Search for the cell housing the specified text and yield its [X, Y] center coordinate. 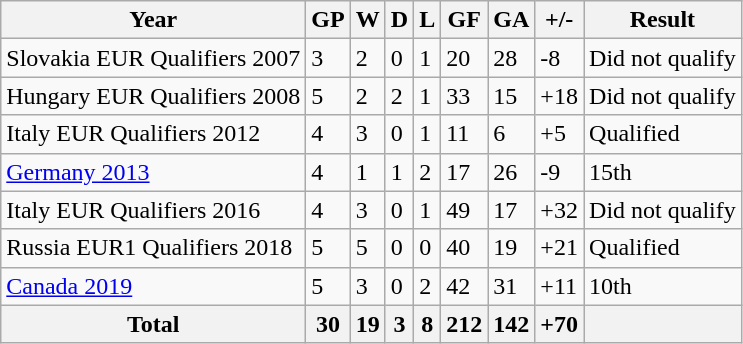
GP [328, 20]
31 [512, 286]
Result [663, 20]
10th [663, 286]
20 [464, 58]
+70 [560, 324]
Hungary EUR Qualifiers 2008 [154, 96]
GA [512, 20]
+5 [560, 134]
Year [154, 20]
6 [512, 134]
+32 [560, 210]
33 [464, 96]
28 [512, 58]
Russia EUR1 Qualifiers 2018 [154, 248]
8 [428, 324]
49 [464, 210]
11 [464, 134]
Germany 2013 [154, 172]
142 [512, 324]
+18 [560, 96]
GF [464, 20]
Total [154, 324]
+/- [560, 20]
+11 [560, 286]
W [368, 20]
40 [464, 248]
D [399, 20]
-9 [560, 172]
30 [328, 324]
-8 [560, 58]
Italy EUR Qualifiers 2016 [154, 210]
26 [512, 172]
15th [663, 172]
15 [512, 96]
+21 [560, 248]
L [428, 20]
42 [464, 286]
Canada 2019 [154, 286]
Slovakia EUR Qualifiers 2007 [154, 58]
212 [464, 324]
Italy EUR Qualifiers 2012 [154, 134]
